Determine the [X, Y] coordinate at the center of the cell enclosing the given text.  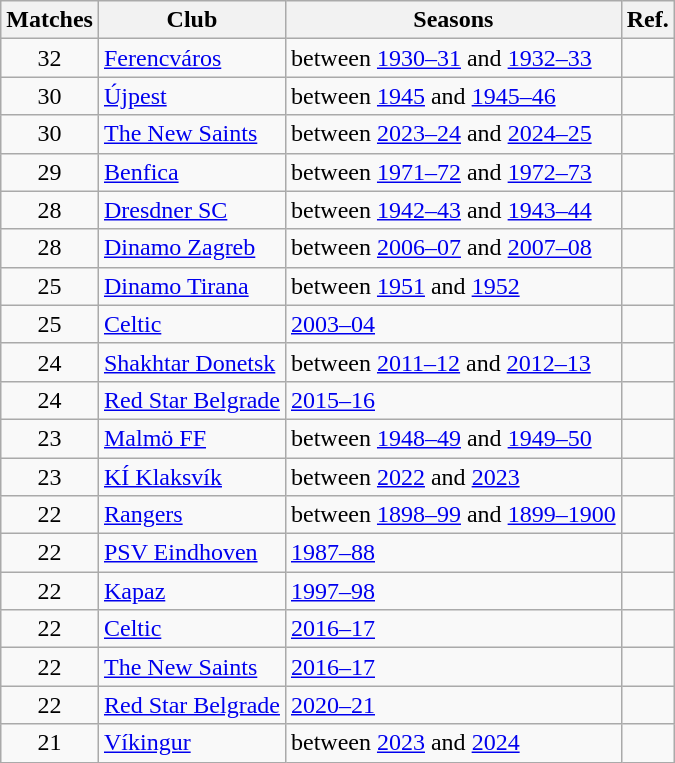
21 [50, 743]
between 2023 and 2024 [453, 743]
Ref. [648, 20]
2003–04 [453, 324]
1997–98 [453, 591]
Ferencváros [192, 58]
Matches [50, 20]
between 2006–07 and 2007–08 [453, 248]
2020–21 [453, 705]
29 [50, 172]
between 1971–72 and 1972–73 [453, 172]
Víkingur [192, 743]
1987–88 [453, 553]
Club [192, 20]
Dinamo Tirana [192, 286]
between 1930–31 and 1932–33 [453, 58]
PSV Eindhoven [192, 553]
between 1951 and 1952 [453, 286]
Benfica [192, 172]
between 1948–49 and 1949–50 [453, 438]
between 2023–24 and 2024–25 [453, 134]
Dresdner SC [192, 210]
Dinamo Zagreb [192, 248]
KÍ Klaksvík [192, 477]
Shakhtar Donetsk [192, 362]
Újpest [192, 96]
Rangers [192, 515]
2015–16 [453, 400]
between 1942–43 and 1943–44 [453, 210]
Malmö FF [192, 438]
Seasons [453, 20]
32 [50, 58]
between 2022 and 2023 [453, 477]
between 2011–12 and 2012–13 [453, 362]
between 1898–99 and 1899–1900 [453, 515]
between 1945 and 1945–46 [453, 96]
Kapaz [192, 591]
